Find where the given text appears and provide that cell's center as (x, y) coordinate. 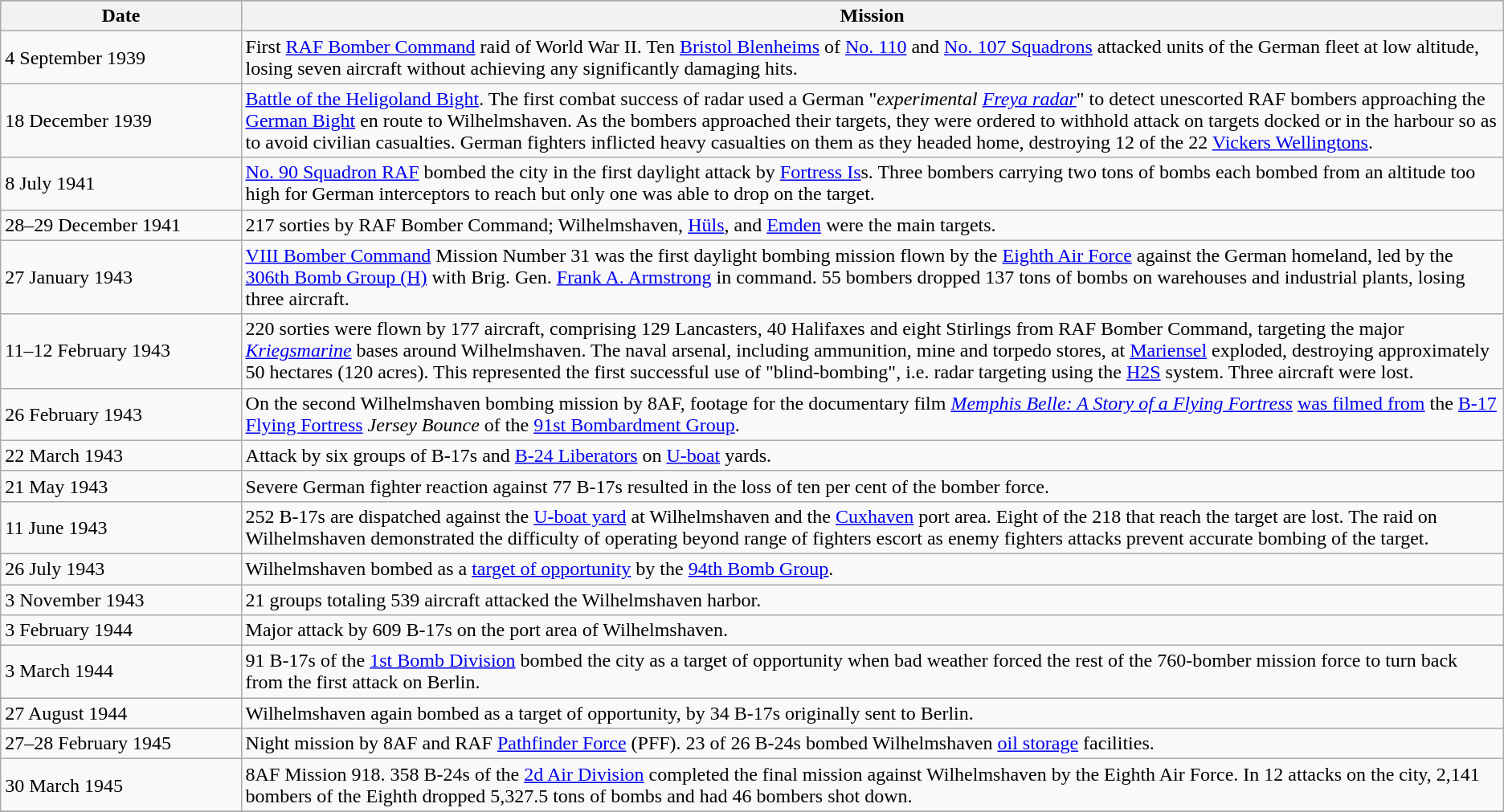
Wilhelmshaven again bombed as a target of opportunity, by 34 B-17s originally sent to Berlin. (873, 713)
18 December 1939 (121, 120)
3 March 1944 (121, 671)
11 June 1943 (121, 527)
27 August 1944 (121, 713)
21 May 1943 (121, 486)
26 July 1943 (121, 569)
27 January 1943 (121, 277)
Attack by six groups of B-17s and B-24 Liberators on U-boat yards. (873, 455)
30 March 1945 (121, 785)
Mission (873, 16)
4 September 1939 (121, 58)
Date (121, 16)
3 November 1943 (121, 600)
21 groups totaling 539 aircraft attacked the Wilhelmshaven harbor. (873, 600)
3 February 1944 (121, 630)
27–28 February 1945 (121, 744)
26 February 1943 (121, 414)
8 July 1941 (121, 183)
Wilhelmshaven bombed as a target of opportunity by the 94th Bomb Group. (873, 569)
Major attack by 609 B-17s on the port area of Wilhelmshaven. (873, 630)
22 March 1943 (121, 455)
28–29 December 1941 (121, 225)
Night mission by 8AF and RAF Pathfinder Force (PFF). 23 of 26 B-24s bombed Wilhelmshaven oil storage facilities. (873, 744)
11–12 February 1943 (121, 351)
217 sorties by RAF Bomber Command; Wilhelmshaven, Hüls, and Emden were the main targets. (873, 225)
Severe German fighter reaction against 77 B-17s resulted in the loss of ten per cent of the bomber force. (873, 486)
